Locate the cell with the specified text and output its [x, y] center coordinate. 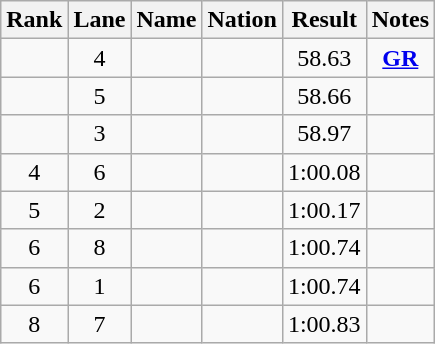
58.66 [324, 96]
Notes [400, 20]
1:00.17 [324, 210]
Result [324, 20]
1 [100, 286]
1:00.83 [324, 324]
1:00.08 [324, 172]
Lane [100, 20]
58.97 [324, 134]
GR [400, 58]
Name [166, 20]
2 [100, 210]
Rank [34, 20]
7 [100, 324]
3 [100, 134]
58.63 [324, 58]
Nation [242, 20]
